For the text-containing cell, return its midpoint in (X, Y) coordinate format. 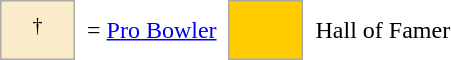
† (38, 30)
= Pro Bowler (152, 30)
